Identify which cell holds the provided text, then report its [X, Y] central coordinate. 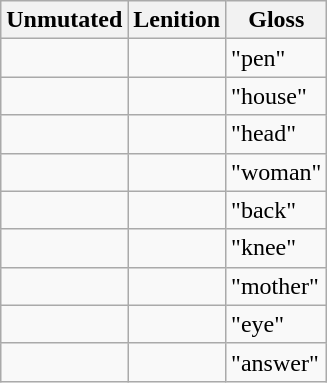
"back" [276, 210]
Gloss [276, 20]
Lenition [177, 20]
"answer" [276, 362]
"pen" [276, 58]
"knee" [276, 248]
"mother" [276, 286]
"head" [276, 134]
"woman" [276, 172]
Unmutated [64, 20]
"house" [276, 96]
"eye" [276, 324]
